Search for the cell housing the specified text and yield its (x, y) center coordinate. 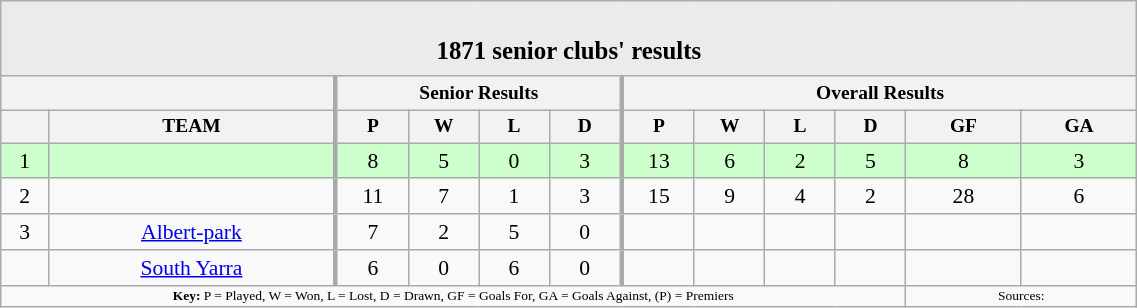
Albert-park (192, 232)
28 (964, 197)
Sources: (1022, 297)
South Yarra (192, 268)
11 (372, 197)
Key: P = Played, W = Won, L = Lost, D = Drawn, GF = Goals For, GA = Goals Against, (P) = Premiers (454, 297)
13 (658, 161)
Senior Results (479, 94)
GF (964, 126)
GA (1079, 126)
TEAM (192, 126)
15 (658, 197)
9 (729, 197)
Overall Results (880, 94)
4 (800, 197)
